Capture the cell that displays the provided text and extract its (x, y) central coordinate. 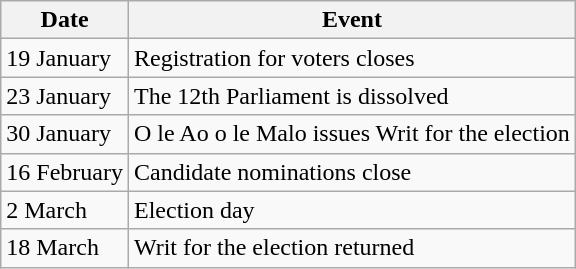
Date (65, 20)
30 January (65, 134)
2 March (65, 210)
16 February (65, 172)
The 12th Parliament is dissolved (352, 96)
Registration for voters closes (352, 58)
Election day (352, 210)
Writ for the election returned (352, 248)
Candidate nominations close (352, 172)
Event (352, 20)
18 March (65, 248)
23 January (65, 96)
O le Ao o le Malo issues Writ for the election (352, 134)
19 January (65, 58)
